Detect which cell encompasses the target text, then output its [X, Y] center coordinate. 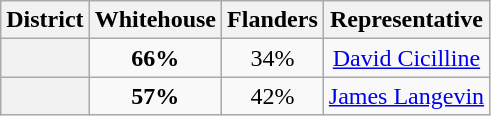
District [45, 20]
Flanders [273, 20]
66% [155, 58]
James Langevin [406, 96]
42% [273, 96]
Representative [406, 20]
57% [155, 96]
Whitehouse [155, 20]
34% [273, 58]
David Cicilline [406, 58]
